From the cell containing the given text, extract its center point as (X, Y) coordinate. 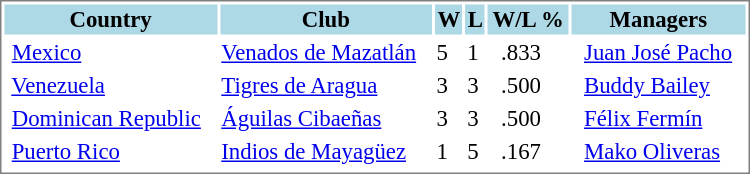
Buddy Bailey (658, 85)
Venados de Mazatlán (326, 53)
Country (110, 19)
L (476, 19)
Félix Fermín (658, 119)
Águilas Cibaeñas (326, 119)
W/L % (528, 19)
Mexico (110, 53)
Tigres de Aragua (326, 85)
Mako Oliveras (658, 151)
Indios de Mayagüez (326, 151)
.833 (528, 53)
W (449, 19)
Club (326, 19)
Dominican Republic (110, 119)
Managers (658, 19)
.167 (528, 151)
Juan José Pacho (658, 53)
Puerto Rico (110, 151)
Venezuela (110, 85)
